Search for the cell housing the specified text and yield its (X, Y) center coordinate. 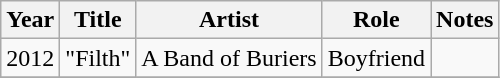
2012 (30, 58)
Boyfriend (376, 58)
Year (30, 20)
"Filth" (98, 58)
A Band of Buriers (229, 58)
Notes (465, 20)
Role (376, 20)
Artist (229, 20)
Title (98, 20)
